From the cell containing the given text, extract its center point as (X, Y) coordinate. 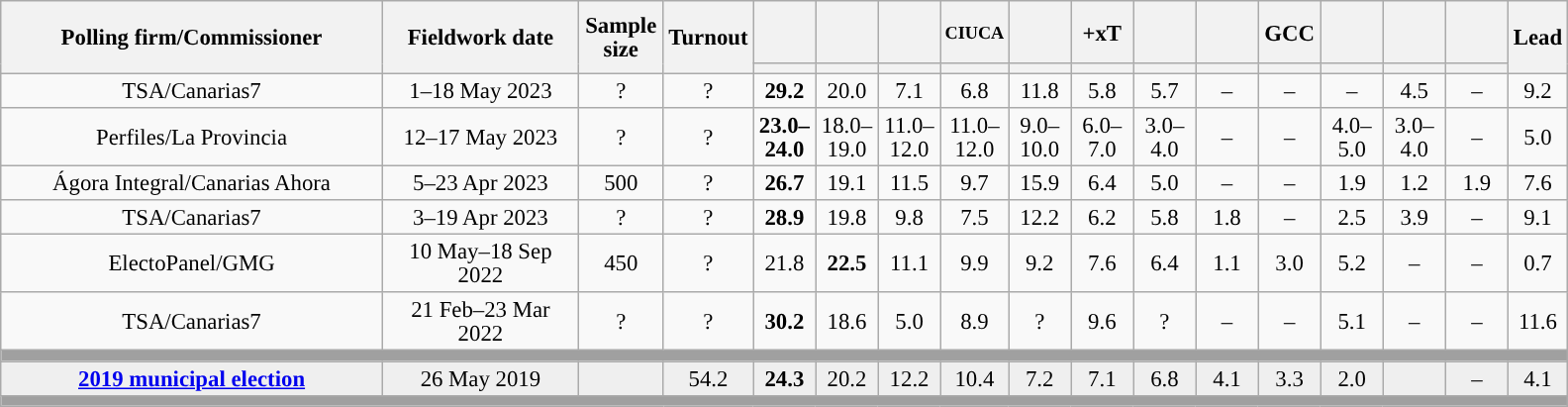
Sample size (621, 38)
ElectoPanel/GMG (192, 263)
1.8 (1227, 218)
GCC (1289, 32)
9.6 (1103, 323)
6.2 (1103, 218)
18.0–19.0 (847, 137)
26 May 2019 (480, 378)
3–19 Apr 2023 (480, 218)
1–18 May 2023 (480, 91)
20.2 (847, 378)
Ágora Integral/Canarias Ahora (192, 184)
3.3 (1289, 378)
10 May–18 Sep 2022 (480, 263)
2019 municipal election (192, 378)
Polling firm/Commissioner (192, 38)
5–23 Apr 2023 (480, 184)
21 Feb–23 Mar 2022 (480, 323)
1.2 (1414, 184)
12–17 May 2023 (480, 137)
19.1 (847, 184)
11.1 (909, 263)
450 (621, 263)
9.8 (909, 218)
6.0–7.0 (1103, 137)
9.7 (974, 184)
30.2 (784, 323)
2.5 (1352, 218)
11.6 (1537, 323)
24.3 (784, 378)
15.9 (1039, 184)
7.2 (1039, 378)
5.2 (1352, 263)
Turnout (709, 38)
19.8 (847, 218)
9.1 (1537, 218)
Fieldwork date (480, 38)
1.1 (1227, 263)
500 (621, 184)
11.8 (1039, 91)
54.2 (709, 378)
+xT (1103, 32)
10.4 (974, 378)
4.0–5.0 (1352, 137)
5.1 (1352, 323)
5.7 (1164, 91)
18.6 (847, 323)
9.0–10.0 (1039, 137)
Perfiles/La Provincia (192, 137)
4.5 (1414, 91)
CIUCA (974, 32)
23.0–24.0 (784, 137)
Lead (1537, 38)
3.9 (1414, 218)
0.7 (1537, 263)
26.7 (784, 184)
21.8 (784, 263)
9.9 (974, 263)
3.0 (1289, 263)
11.5 (909, 184)
2.0 (1352, 378)
22.5 (847, 263)
7.5 (974, 218)
28.9 (784, 218)
29.2 (784, 91)
20.0 (847, 91)
8.9 (974, 323)
